Determine the [x, y] coordinate at the center of the cell enclosing the given text.  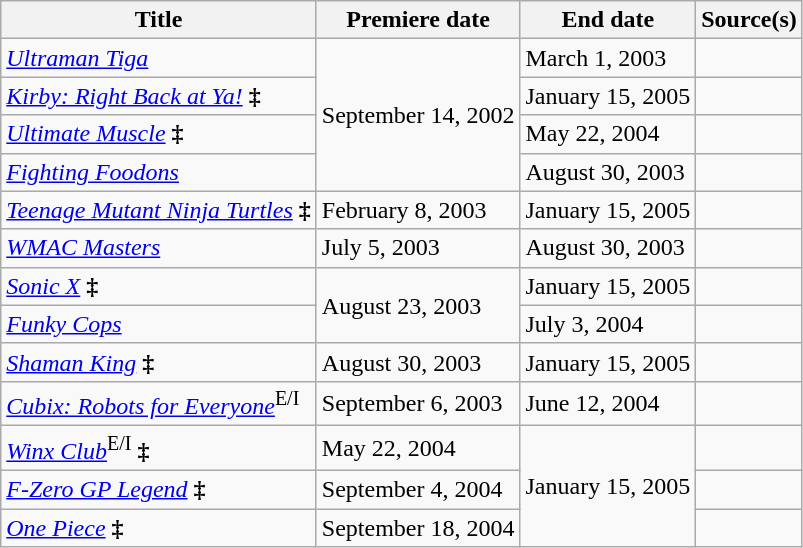
One Piece ‡ [159, 528]
F-Zero GP Legend ‡ [159, 489]
August 23, 2003 [418, 305]
End date [608, 20]
June 12, 2004 [608, 404]
WMAC Masters [159, 248]
Kirby: Right Back at Ya! ‡ [159, 96]
Premiere date [418, 20]
Shaman King ‡ [159, 362]
February 8, 2003 [418, 210]
Teenage Mutant Ninja Turtles ‡ [159, 210]
Winx ClubE/I ‡ [159, 448]
Sonic X ‡ [159, 286]
Cubix: Robots for EveryoneE/I [159, 404]
September 6, 2003 [418, 404]
July 3, 2004 [608, 324]
March 1, 2003 [608, 58]
Ultimate Muscle ‡ [159, 134]
September 14, 2002 [418, 115]
July 5, 2003 [418, 248]
September 18, 2004 [418, 528]
Source(s) [750, 20]
Fighting Foodons [159, 172]
Funky Cops [159, 324]
September 4, 2004 [418, 489]
Ultraman Tiga [159, 58]
Title [159, 20]
